Detect which cell encompasses the target text, then output its [x, y] center coordinate. 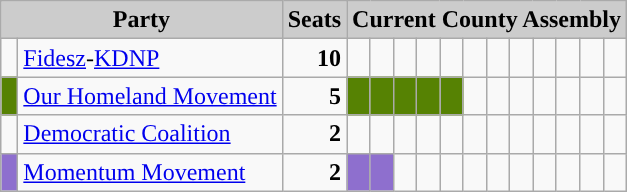
Seats [314, 20]
Democratic Coalition [150, 134]
5 [314, 96]
10 [314, 58]
Fidesz-KDNP [150, 58]
Party [142, 20]
Momentum Movement [150, 172]
Our Homeland Movement [150, 96]
Current County Assembly [487, 20]
